Locate the cell with the specified text and output its (X, Y) center coordinate. 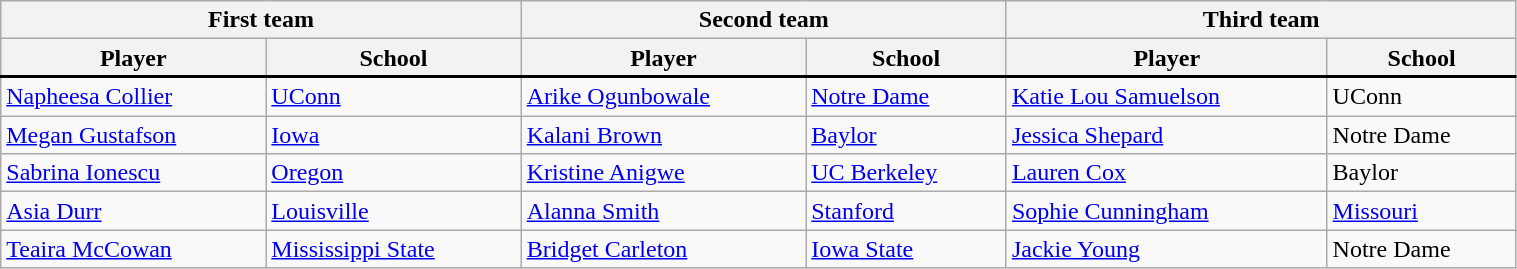
First team (261, 20)
Jackie Young (1166, 249)
Asia Durr (134, 211)
Second team (764, 20)
Kristine Anigwe (664, 173)
Megan Gustafson (134, 135)
Kalani Brown (664, 135)
Bridget Carleton (664, 249)
Mississippi State (394, 249)
Stanford (906, 211)
Louisville (394, 211)
Lauren Cox (1166, 173)
Sabrina Ionescu (134, 173)
Katie Lou Samuelson (1166, 96)
Iowa (394, 135)
Sophie Cunningham (1166, 211)
Arike Ogunbowale (664, 96)
Third team (1261, 20)
Alanna Smith (664, 211)
Iowa State (906, 249)
UC Berkeley (906, 173)
Teaira McCowan (134, 249)
Missouri (1422, 211)
Oregon (394, 173)
Napheesa Collier (134, 96)
Jessica Shepard (1166, 135)
